Extract the [x, y] coordinate from the center of the cell holding the provided text.  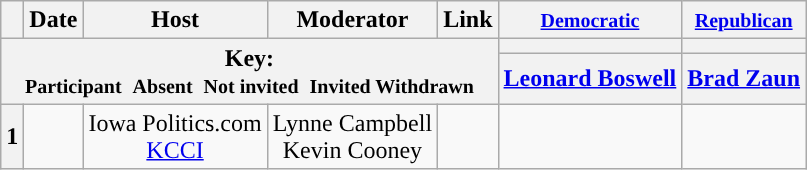
Link [468, 20]
Lynne CampbellKevin Cooney [352, 136]
1 [12, 136]
Republican [744, 20]
Host [175, 20]
Brad Zaun [744, 78]
Democratic [590, 20]
Key: Participant Absent Not invited Invited Withdrawn [250, 72]
Iowa Politics.comKCCI [175, 136]
Leonard Boswell [590, 78]
Moderator [352, 20]
Date [54, 20]
